For the text-containing cell, return its midpoint in (X, Y) coordinate format. 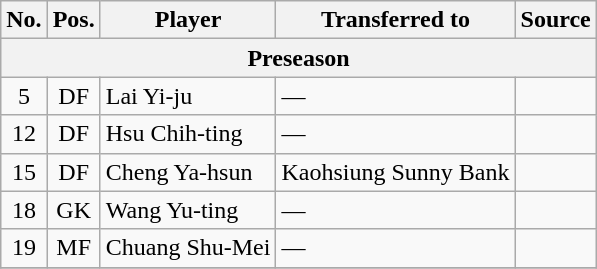
Wang Yu-ting (188, 210)
MF (74, 248)
Chuang Shu-Mei (188, 248)
Lai Yi-ju (188, 96)
15 (24, 172)
GK (74, 210)
No. (24, 20)
Player (188, 20)
5 (24, 96)
Source (556, 20)
12 (24, 134)
Pos. (74, 20)
19 (24, 248)
18 (24, 210)
Cheng Ya-hsun (188, 172)
Preseason (299, 58)
Hsu Chih-ting (188, 134)
Kaohsiung Sunny Bank (396, 172)
Transferred to (396, 20)
